Output the (x, y) coordinate of the center of the cell containing the given text.  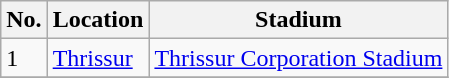
Stadium (298, 20)
Thrissur (98, 58)
Thrissur Corporation Stadium (298, 58)
1 (24, 58)
No. (24, 20)
Location (98, 20)
